Search for the cell housing the specified text and yield its [X, Y] center coordinate. 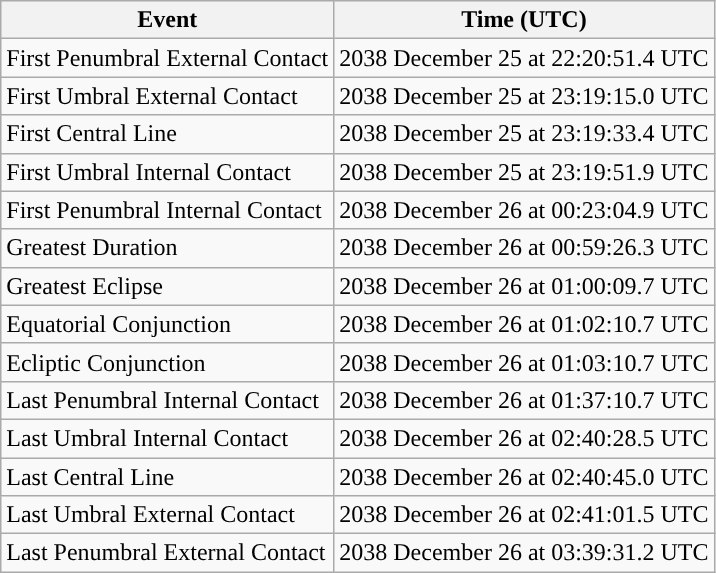
First Central Line [168, 134]
Last Penumbral External Contact [168, 553]
2038 December 25 at 23:19:15.0 UTC [524, 96]
Last Umbral Internal Contact [168, 438]
2038 December 26 at 01:37:10.7 UTC [524, 400]
Equatorial Conjunction [168, 324]
2038 December 26 at 00:23:04.9 UTC [524, 210]
2038 December 25 at 22:20:51.4 UTC [524, 58]
2038 December 26 at 01:02:10.7 UTC [524, 324]
2038 December 26 at 02:40:28.5 UTC [524, 438]
First Umbral External Contact [168, 96]
2038 December 25 at 23:19:51.9 UTC [524, 172]
2038 December 26 at 03:39:31.2 UTC [524, 553]
2038 December 25 at 23:19:33.4 UTC [524, 134]
Greatest Eclipse [168, 286]
2038 December 26 at 02:41:01.5 UTC [524, 515]
Time (UTC) [524, 20]
2038 December 26 at 01:00:09.7 UTC [524, 286]
Last Umbral External Contact [168, 515]
Greatest Duration [168, 248]
Last Penumbral Internal Contact [168, 400]
2038 December 26 at 00:59:26.3 UTC [524, 248]
2038 December 26 at 02:40:45.0 UTC [524, 477]
First Penumbral Internal Contact [168, 210]
First Penumbral External Contact [168, 58]
Ecliptic Conjunction [168, 362]
2038 December 26 at 01:03:10.7 UTC [524, 362]
Event [168, 20]
First Umbral Internal Contact [168, 172]
Last Central Line [168, 477]
